For the text-containing cell, return its midpoint in (x, y) coordinate format. 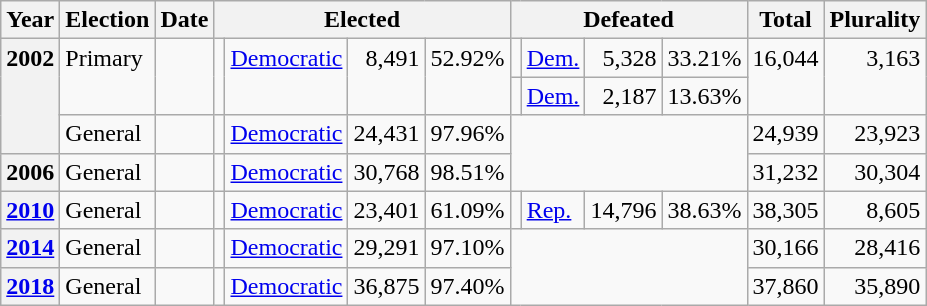
52.92% (468, 77)
38.63% (704, 210)
23,401 (386, 210)
14,796 (624, 210)
97.10% (468, 248)
Date (184, 20)
2010 (30, 210)
29,291 (386, 248)
30,768 (386, 172)
Rep. (553, 210)
2006 (30, 172)
98.51% (468, 172)
2,187 (624, 96)
Election (108, 20)
28,416 (875, 248)
33.21% (704, 58)
Plurality (875, 20)
8,491 (386, 77)
Year (30, 20)
97.40% (468, 286)
8,605 (875, 210)
Primary (108, 77)
37,860 (786, 286)
2018 (30, 286)
5,328 (624, 58)
Total (786, 20)
61.09% (468, 210)
24,939 (786, 134)
30,304 (875, 172)
2002 (30, 96)
97.96% (468, 134)
35,890 (875, 286)
2014 (30, 248)
3,163 (875, 77)
38,305 (786, 210)
24,431 (386, 134)
36,875 (386, 286)
31,232 (786, 172)
23,923 (875, 134)
30,166 (786, 248)
Elected (362, 20)
Defeated (628, 20)
13.63% (704, 96)
16,044 (786, 77)
